Capture the cell that displays the provided text and extract its [X, Y] central coordinate. 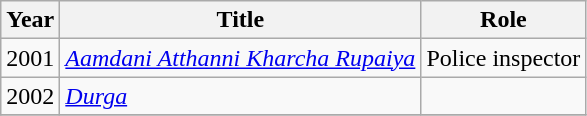
Durga [240, 96]
2002 [30, 96]
Aamdani Atthanni Kharcha Rupaiya [240, 58]
Police inspector [504, 58]
Role [504, 20]
Title [240, 20]
2001 [30, 58]
Year [30, 20]
